Identify which cell holds the provided text, then report its [X, Y] central coordinate. 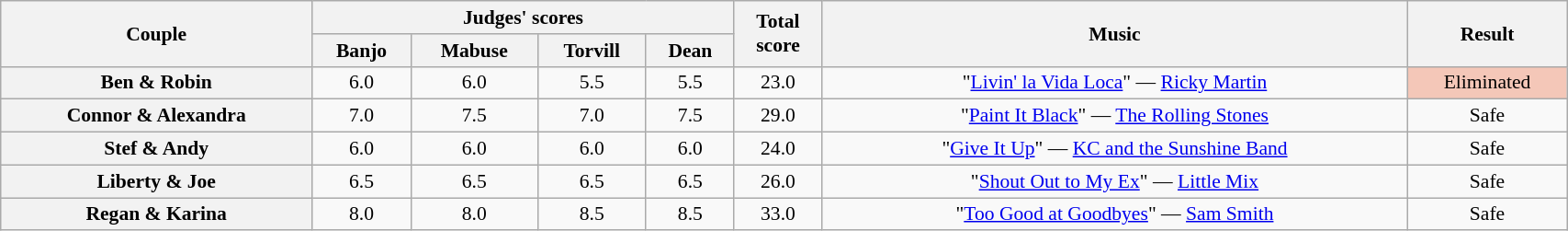
Dean [690, 51]
"Give It Up" — KC and the Sunshine Band [1115, 149]
Ben & Robin [156, 83]
"Livin' la Vida Loca" — Ricky Martin [1115, 83]
24.0 [777, 149]
Mabuse [474, 51]
29.0 [777, 116]
26.0 [777, 181]
Couple [156, 33]
Eliminated [1486, 83]
Torvill [592, 51]
Regan & Karina [156, 214]
"Too Good at Goodbyes" — Sam Smith [1115, 214]
33.0 [777, 214]
"Paint It Black" — The Rolling Stones [1115, 116]
Totalscore [777, 33]
"Shout Out to My Ex" — Little Mix [1115, 181]
23.0 [777, 83]
Banjo [362, 51]
Judges' scores [524, 17]
Stef & Andy [156, 149]
Liberty & Joe [156, 181]
Connor & Alexandra [156, 116]
Music [1115, 33]
Result [1486, 33]
